Scan for the cell matching the given text and deliver its (x, y) coordinate at center. 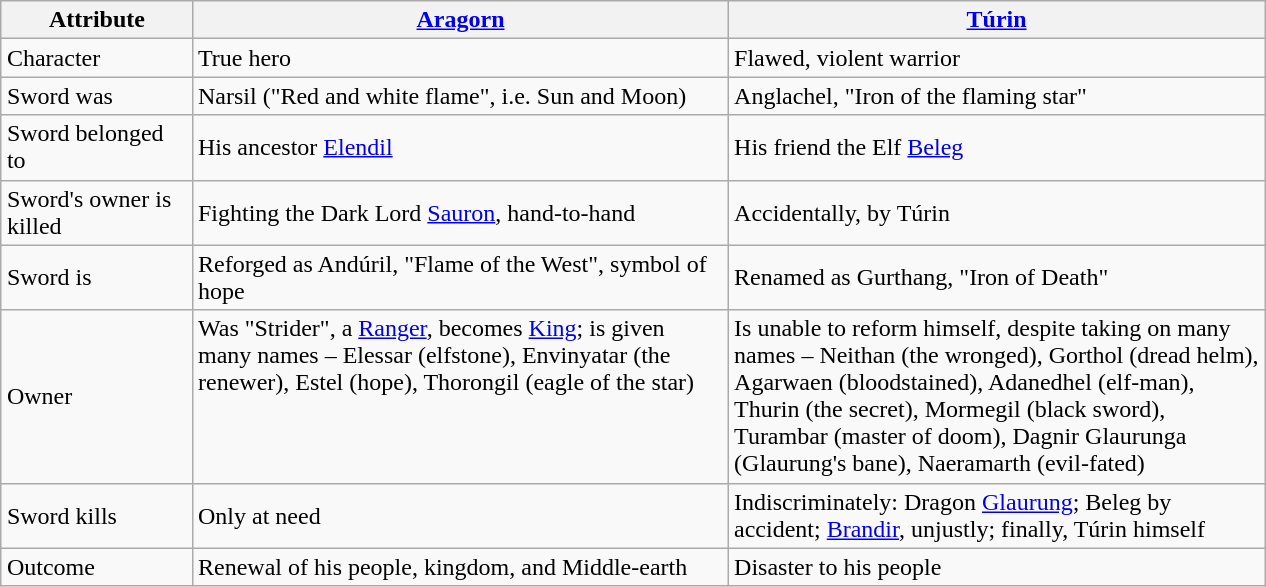
Owner (96, 396)
Narsil ("Red and white flame", i.e. Sun and Moon) (460, 96)
Renewal of his people, kingdom, and Middle-earth (460, 567)
Sword's owner is killed (96, 212)
Outcome (96, 567)
His ancestor Elendil (460, 148)
Sword is (96, 278)
Sword was (96, 96)
Character (96, 58)
Aragorn (460, 20)
Sword kills (96, 516)
His friend the Elf Beleg (997, 148)
Flawed, violent warrior (997, 58)
Accidentally, by Túrin (997, 212)
Indiscriminately: Dragon Glaurung; Beleg by accident; Brandir, unjustly; finally, Túrin himself (997, 516)
Attribute (96, 20)
Renamed as Gurthang, "Iron of Death" (997, 278)
Túrin (997, 20)
Disaster to his people (997, 567)
Only at need (460, 516)
True hero (460, 58)
Sword belonged to (96, 148)
Reforged as Andúril, "Flame of the West", symbol of hope (460, 278)
Fighting the Dark Lord Sauron, hand-to-hand (460, 212)
Anglachel, "Iron of the flaming star" (997, 96)
